Detect which cell encompasses the target text, then output its [x, y] center coordinate. 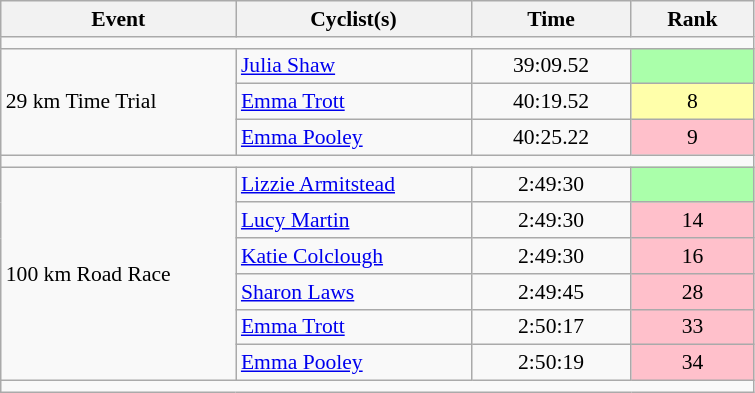
Time [551, 19]
16 [692, 256]
29 km Time Trial [118, 102]
Lizzie Armitstead [354, 185]
33 [692, 327]
39:09.52 [551, 66]
Katie Colclough [354, 256]
34 [692, 363]
14 [692, 221]
100 km Road Race [118, 274]
40:25.22 [551, 138]
Event [118, 19]
8 [692, 102]
2:50:19 [551, 363]
40:19.52 [551, 102]
Sharon Laws [354, 292]
9 [692, 138]
Julia Shaw [354, 66]
2:49:45 [551, 292]
Rank [692, 19]
Cyclist(s) [354, 19]
Lucy Martin [354, 221]
28 [692, 292]
2:50:17 [551, 327]
